From the cell containing the given text, extract its center point as [x, y] coordinate. 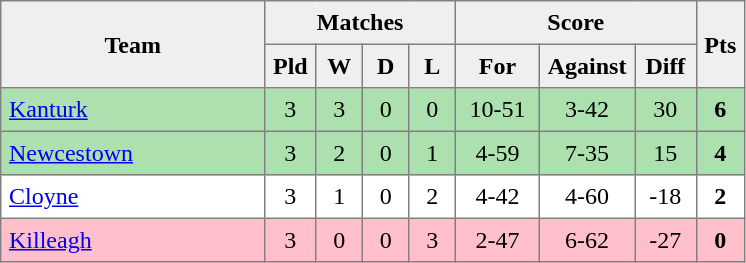
10-51 [497, 110]
Team [133, 44]
4-59 [497, 153]
7-35 [586, 153]
2-47 [497, 240]
Pts [720, 44]
For [497, 66]
4-60 [586, 197]
-27 [666, 240]
Diff [666, 66]
Against [586, 66]
30 [666, 110]
W [339, 66]
Score [576, 23]
Killeagh [133, 240]
Newcestown [133, 153]
-18 [666, 197]
4 [720, 153]
4-42 [497, 197]
6 [720, 110]
15 [666, 153]
L [432, 66]
D [385, 66]
3-42 [586, 110]
Kanturk [133, 110]
Matches [360, 23]
Cloyne [133, 197]
Pld [290, 66]
6-62 [586, 240]
